Pinpoint the cell where the given text exists, returning its [x, y] midpoint coordinate. 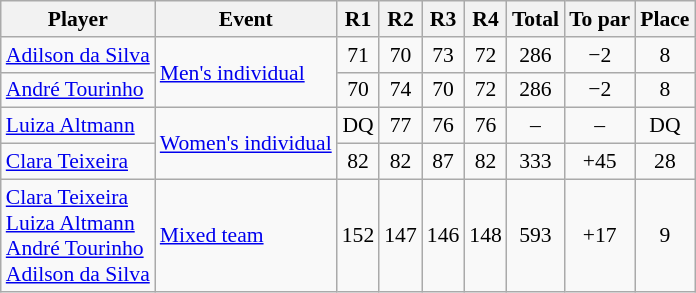
87 [444, 162]
77 [400, 126]
Total [536, 19]
152 [358, 235]
146 [444, 235]
593 [536, 235]
To par [600, 19]
71 [358, 55]
+45 [600, 162]
Men's individual [246, 72]
Luiza Altmann [78, 126]
74 [400, 90]
28 [664, 162]
Place [664, 19]
Player [78, 19]
+17 [600, 235]
R4 [486, 19]
333 [536, 162]
Event [246, 19]
Clara Teixeira [78, 162]
Adilson da Silva [78, 55]
R2 [400, 19]
R1 [358, 19]
R3 [444, 19]
147 [400, 235]
Women's individual [246, 144]
148 [486, 235]
André Tourinho [78, 90]
73 [444, 55]
9 [664, 235]
Clara Teixeira Luiza AltmannAndré TourinhoAdilson da Silva [78, 235]
Mixed team [246, 235]
